Return (X, Y) of the center of cell containing provided text 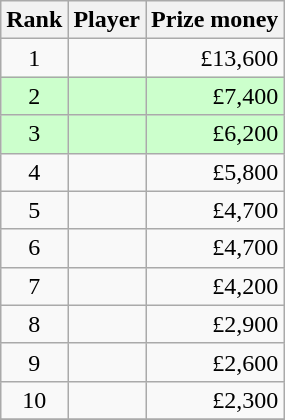
1 (34, 58)
£13,600 (215, 58)
Rank (34, 20)
2 (34, 96)
£2,900 (215, 324)
9 (34, 362)
4 (34, 172)
£5,800 (215, 172)
3 (34, 134)
£2,600 (215, 362)
Player (107, 20)
5 (34, 210)
£7,400 (215, 96)
£4,200 (215, 286)
7 (34, 286)
6 (34, 248)
£2,300 (215, 400)
Prize money (215, 20)
£6,200 (215, 134)
10 (34, 400)
8 (34, 324)
